Find where the given text appears and provide that cell's center as [X, Y] coordinate. 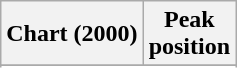
Chart (2000) [72, 34]
Peak position [189, 34]
